Scan for the cell matching the given text and deliver its (X, Y) coordinate at center. 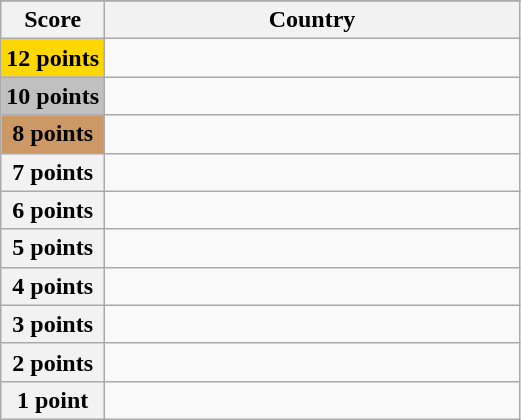
8 points (53, 134)
3 points (53, 324)
10 points (53, 96)
Score (53, 20)
5 points (53, 248)
12 points (53, 58)
1 point (53, 400)
2 points (53, 362)
6 points (53, 210)
7 points (53, 172)
Country (312, 20)
4 points (53, 286)
